Determine the (x, y) coordinate at the center of the cell enclosing the given text.  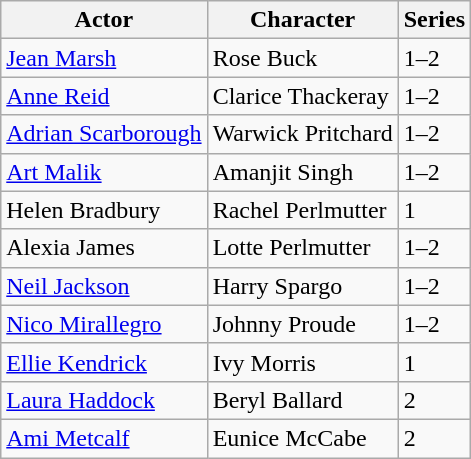
Warwick Pritchard (302, 134)
Lotte Perlmutter (302, 248)
Nico Mirallegro (104, 324)
Rachel Perlmutter (302, 210)
Laura Haddock (104, 400)
Series (434, 20)
Amanjit Singh (302, 172)
Johnny Proude (302, 324)
Adrian Scarborough (104, 134)
Clarice Thackeray (302, 96)
Rose Buck (302, 58)
Harry Spargo (302, 286)
Ellie Kendrick (104, 362)
Anne Reid (104, 96)
Alexia James (104, 248)
Helen Bradbury (104, 210)
Ivy Morris (302, 362)
Ami Metcalf (104, 438)
Actor (104, 20)
Jean Marsh (104, 58)
Beryl Ballard (302, 400)
Character (302, 20)
Eunice McCabe (302, 438)
Art Malik (104, 172)
Neil Jackson (104, 286)
